Locate the cell with the specified text and output its (X, Y) center coordinate. 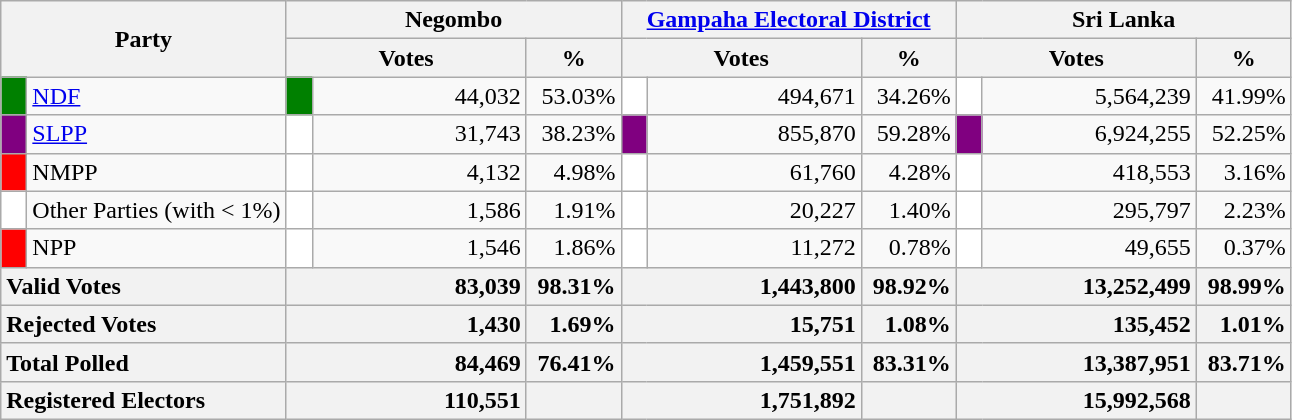
1.91% (574, 210)
135,452 (1076, 324)
1,586 (419, 210)
11,272 (754, 248)
98.31% (574, 286)
1.40% (908, 210)
38.23% (574, 134)
31,743 (419, 134)
83.71% (1244, 362)
2.23% (1244, 210)
98.92% (908, 286)
59.28% (908, 134)
41.99% (1244, 96)
4.28% (908, 172)
6,924,255 (1089, 134)
0.37% (1244, 248)
15,992,568 (1076, 400)
Gampaha Electoral District (788, 20)
Total Polled (144, 362)
15,751 (741, 324)
NPP (156, 248)
1,546 (419, 248)
NDF (156, 96)
13,252,499 (1076, 286)
418,553 (1089, 172)
1.01% (1244, 324)
Other Parties (with < 1%) (156, 210)
53.03% (574, 96)
5,564,239 (1089, 96)
20,227 (754, 210)
0.78% (908, 248)
Registered Electors (144, 400)
Party (144, 39)
1.69% (574, 324)
494,671 (754, 96)
1,443,800 (741, 286)
52.25% (1244, 134)
Sri Lanka (1124, 20)
49,655 (1089, 248)
61,760 (754, 172)
110,551 (406, 400)
34.26% (908, 96)
1,751,892 (741, 400)
83.31% (908, 362)
98.99% (1244, 286)
1.86% (574, 248)
13,387,951 (1076, 362)
3.16% (1244, 172)
855,870 (754, 134)
NMPP (156, 172)
1,459,551 (741, 362)
76.41% (574, 362)
84,469 (406, 362)
1,430 (406, 324)
Rejected Votes (144, 324)
295,797 (1089, 210)
83,039 (406, 286)
44,032 (419, 96)
Valid Votes (144, 286)
4.98% (574, 172)
1.08% (908, 324)
Negombo (454, 20)
4,132 (419, 172)
SLPP (156, 134)
